Scan for the cell matching the given text and deliver its [x, y] coordinate at center. 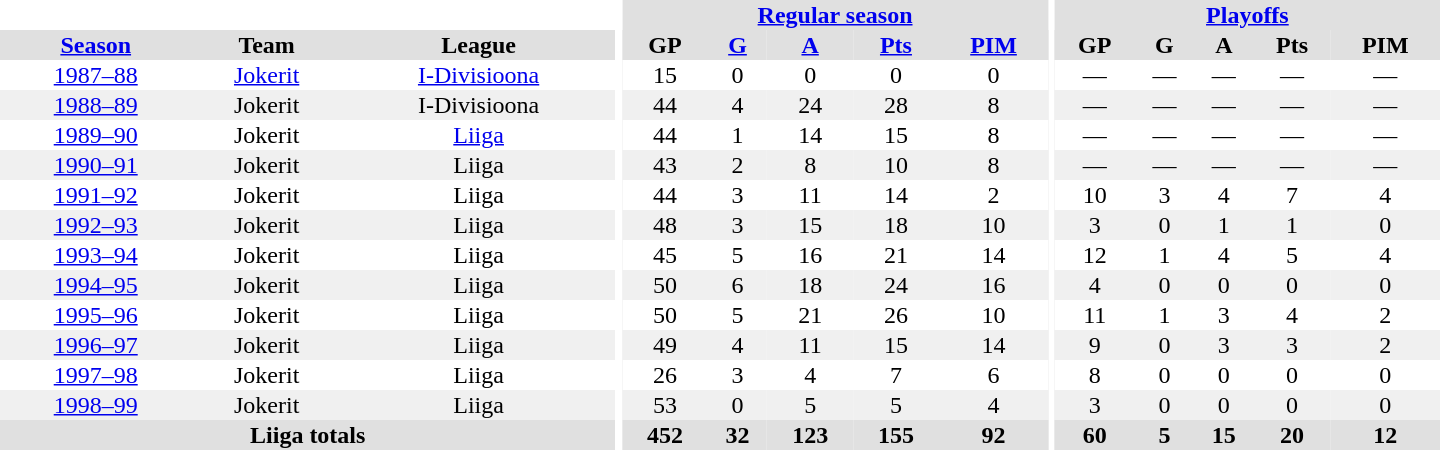
452 [665, 435]
53 [665, 405]
Playoffs [1248, 15]
48 [665, 225]
155 [896, 435]
92 [994, 435]
Liiga totals [308, 435]
1991–92 [96, 195]
Regular season [835, 15]
49 [665, 345]
League [479, 45]
1997–98 [96, 375]
1993–94 [96, 255]
9 [1095, 345]
Season [96, 45]
20 [1292, 435]
123 [810, 435]
60 [1095, 435]
1998–99 [96, 405]
Team [266, 45]
1995–96 [96, 315]
1990–91 [96, 165]
1988–89 [96, 105]
45 [665, 255]
32 [738, 435]
1996–97 [96, 345]
1994–95 [96, 285]
1992–93 [96, 225]
43 [665, 165]
1989–90 [96, 135]
28 [896, 105]
1987–88 [96, 75]
